Detect which cell encompasses the target text, then output its (X, Y) center coordinate. 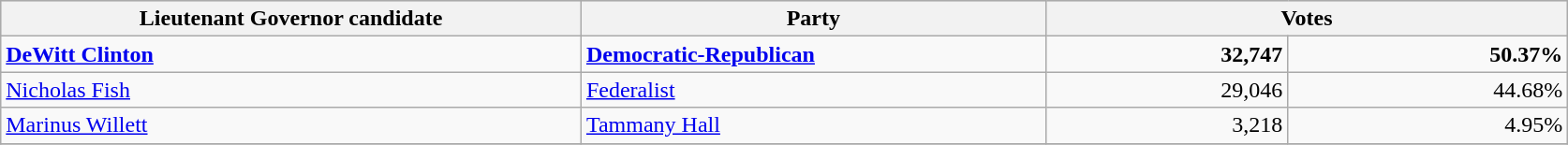
Marinus Willett (291, 125)
Lieutenant Governor candidate (291, 19)
Democratic-Republican (813, 54)
29,046 (1167, 90)
3,218 (1167, 125)
Tammany Hall (813, 125)
Nicholas Fish (291, 90)
44.68% (1427, 90)
Votes (1307, 19)
DeWitt Clinton (291, 54)
Federalist (813, 90)
32,747 (1167, 54)
4.95% (1427, 125)
Party (813, 19)
50.37% (1427, 54)
